Return [x, y] of the center of cell containing provided text 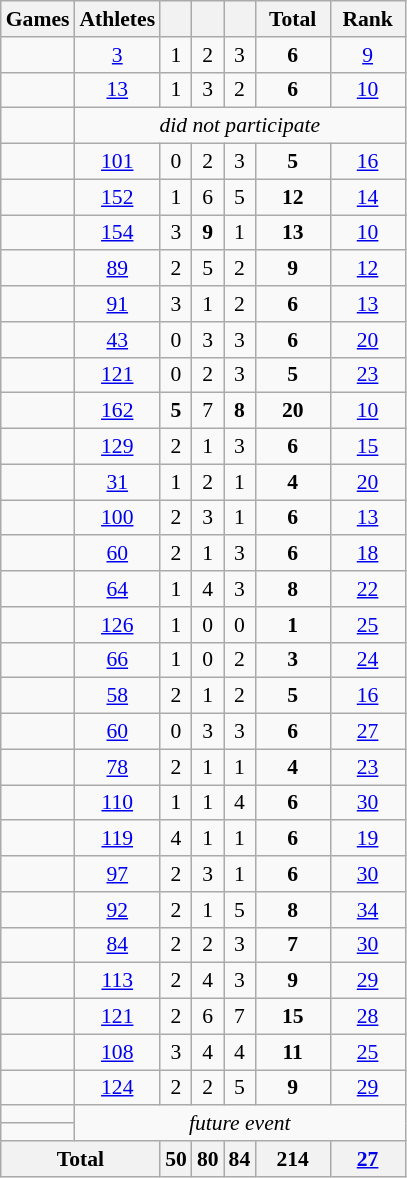
did not participate [240, 126]
64 [117, 589]
Games [38, 19]
214 [292, 1159]
28 [368, 1017]
92 [117, 910]
126 [117, 625]
Athletes [117, 19]
124 [117, 1088]
34 [368, 910]
18 [368, 554]
91 [117, 304]
future event [240, 1124]
108 [117, 1052]
22 [368, 589]
154 [117, 233]
78 [117, 767]
11 [292, 1052]
119 [117, 839]
100 [117, 518]
113 [117, 981]
97 [117, 874]
162 [117, 411]
14 [368, 197]
19 [368, 839]
31 [117, 482]
89 [117, 269]
152 [117, 197]
50 [176, 1159]
101 [117, 162]
43 [117, 340]
24 [368, 660]
80 [208, 1159]
Rank [368, 19]
110 [117, 803]
58 [117, 696]
129 [117, 447]
66 [117, 660]
